Provide the [x, y] coordinate of the cell's center where the given text is located.  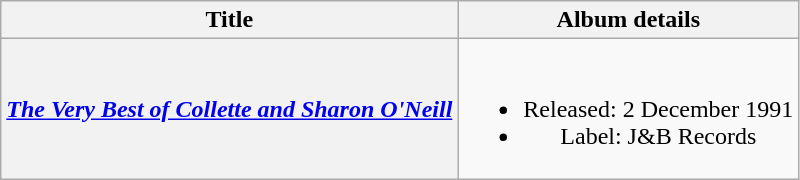
Album details [628, 20]
Title [230, 20]
The Very Best of Collette and Sharon O'Neill [230, 109]
Released: 2 December 1991Label: J&B Records [628, 109]
